Output the [x, y] coordinate of the center of the cell containing the given text.  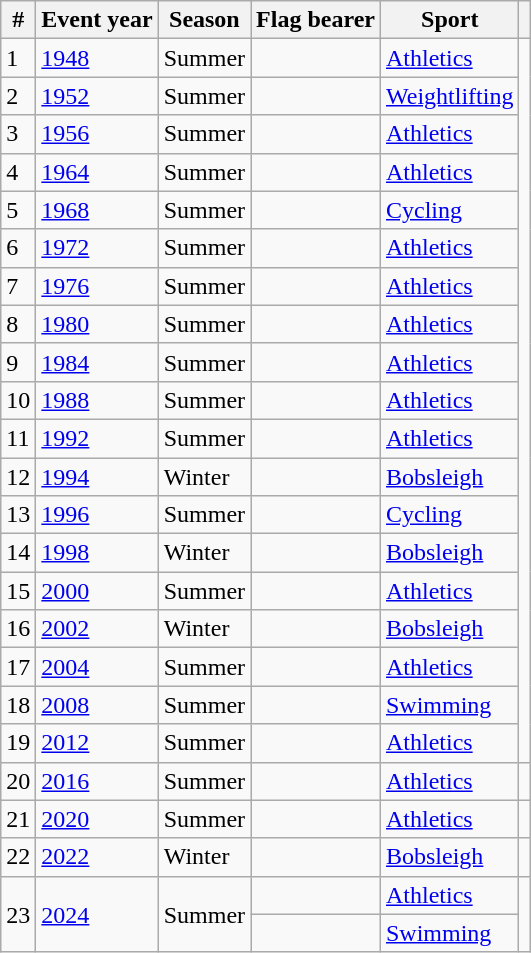
16 [18, 629]
2020 [97, 819]
1964 [97, 172]
1948 [97, 58]
22 [18, 857]
23 [18, 914]
1988 [97, 400]
8 [18, 324]
Sport [449, 20]
1968 [97, 210]
3 [18, 134]
1952 [97, 96]
18 [18, 705]
2004 [97, 667]
19 [18, 743]
2008 [97, 705]
14 [18, 553]
10 [18, 400]
2024 [97, 914]
9 [18, 362]
17 [18, 667]
7 [18, 286]
2016 [97, 781]
20 [18, 781]
1996 [97, 515]
2022 [97, 857]
Flag bearer [316, 20]
1972 [97, 248]
1 [18, 58]
1994 [97, 477]
5 [18, 210]
11 [18, 438]
2 [18, 96]
2002 [97, 629]
15 [18, 591]
1980 [97, 324]
Event year [97, 20]
1998 [97, 553]
12 [18, 477]
1984 [97, 362]
Season [204, 20]
4 [18, 172]
6 [18, 248]
1956 [97, 134]
2012 [97, 743]
13 [18, 515]
21 [18, 819]
2000 [97, 591]
1976 [97, 286]
# [18, 20]
1992 [97, 438]
Weightlifting [449, 96]
